Detect which cell encompasses the target text, then output its (X, Y) center coordinate. 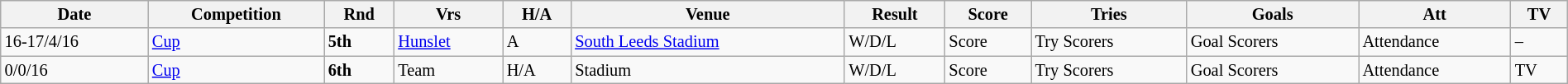
Hunslet (448, 42)
16-17/4/16 (74, 42)
Rnd (359, 14)
– (1539, 42)
Stadium (708, 70)
6th (359, 70)
Date (74, 14)
Goals (1273, 14)
5th (359, 42)
Venue (708, 14)
A (538, 42)
Vrs (448, 14)
Tries (1109, 14)
Competition (237, 14)
Att (1435, 14)
Team (448, 70)
Result (895, 14)
South Leeds Stadium (708, 42)
0/0/16 (74, 70)
